Search for the cell housing the specified text and yield its (x, y) center coordinate. 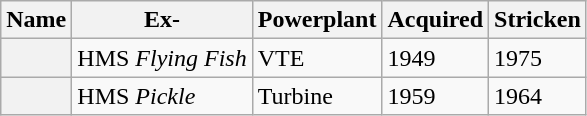
VTE (317, 58)
1949 (436, 58)
HMS Pickle (162, 96)
Name (36, 20)
1964 (538, 96)
Ex- (162, 20)
HMS Flying Fish (162, 58)
Acquired (436, 20)
1975 (538, 58)
Turbine (317, 96)
Powerplant (317, 20)
1959 (436, 96)
Stricken (538, 20)
